From the cell containing the given text, extract its center point as (X, Y) coordinate. 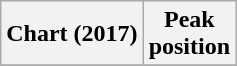
Peakposition (189, 34)
Chart (2017) (72, 34)
